Detect which cell encompasses the target text, then output its (X, Y) center coordinate. 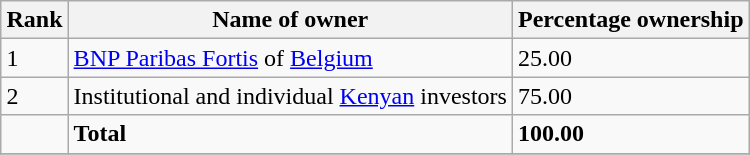
Total (290, 134)
100.00 (630, 134)
2 (34, 96)
75.00 (630, 96)
1 (34, 58)
Percentage ownership (630, 20)
Name of owner (290, 20)
25.00 (630, 58)
BNP Paribas Fortis of Belgium (290, 58)
Institutional and individual Kenyan investors (290, 96)
Rank (34, 20)
